Return (x, y) of the center of cell containing provided text 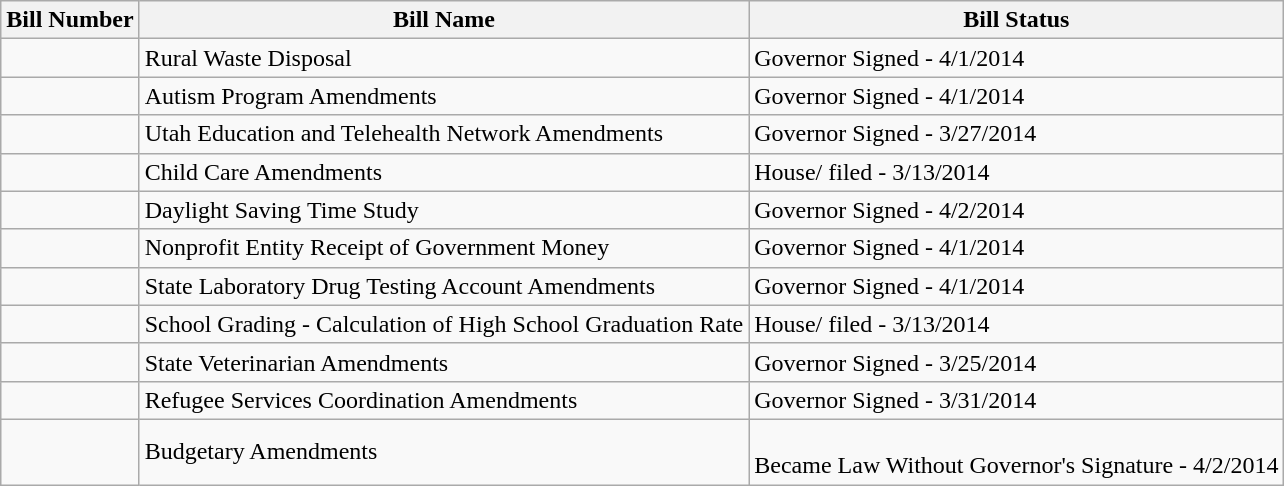
Refugee Services Coordination Amendments (444, 400)
Autism Program Amendments (444, 96)
State Veterinarian Amendments (444, 362)
Bill Status (1016, 20)
Rural Waste Disposal (444, 58)
Governor Signed - 3/27/2014 (1016, 134)
Bill Name (444, 20)
School Grading - Calculation of High School Graduation Rate (444, 324)
Nonprofit Entity Receipt of Government Money (444, 248)
Child Care Amendments (444, 172)
Daylight Saving Time Study (444, 210)
Budgetary Amendments (444, 452)
Governor Signed - 3/31/2014 (1016, 400)
Bill Number (70, 20)
Governor Signed - 3/25/2014 (1016, 362)
Utah Education and Telehealth Network Amendments (444, 134)
Became Law Without Governor's Signature - 4/2/2014 (1016, 452)
State Laboratory Drug Testing Account Amendments (444, 286)
Governor Signed - 4/2/2014 (1016, 210)
